Search for the cell housing the specified text and yield its [x, y] center coordinate. 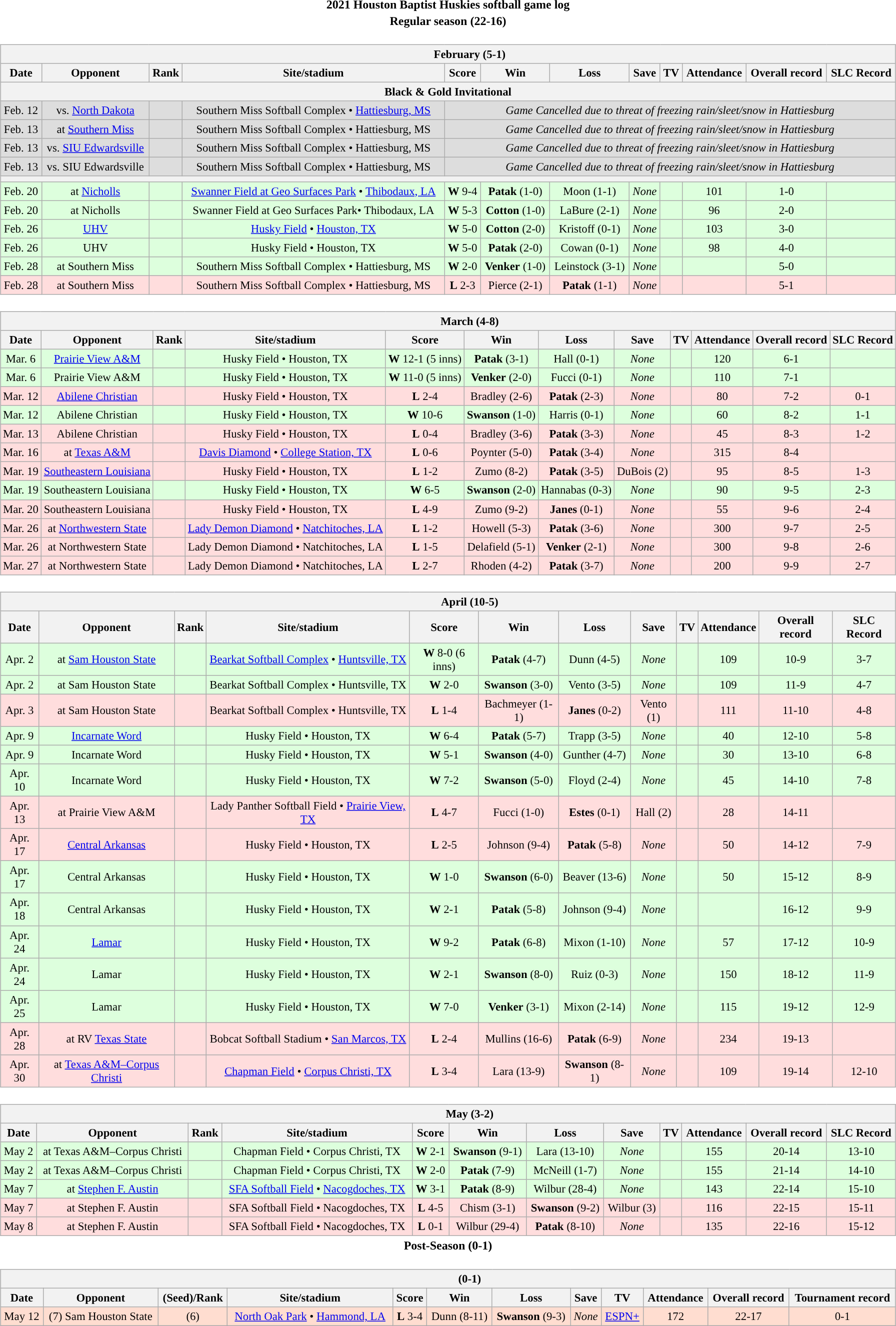
2-0 [786, 210]
Patak (2-3) [576, 396]
Swanson (9-2) [565, 1207]
Swanson (6-0) [519, 877]
Cowan (0-1) [590, 247]
9-7 [791, 528]
(7) Sam Houston State [100, 1316]
Janes (0-2) [595, 710]
Venker (2-1) [576, 546]
April (10-5) [448, 601]
Patak (8-9) [488, 1189]
L 0-4 [425, 434]
W 5-3 [463, 210]
Floyd (2-4) [595, 780]
55 [722, 509]
95 [722, 471]
Feb. 12 [21, 110]
W 10-6 [425, 415]
2-3 [863, 490]
Delafield (5-1) [501, 546]
Patak (8-10) [565, 1226]
Apr. 28 [20, 1039]
Venker (2-0) [501, 377]
McNeill (1-7) [565, 1170]
May (3-2) [448, 1113]
Swanner Field at Geo Surfaces Park • Thibodaux, LA [313, 191]
6-8 [864, 754]
W 9-4 [463, 191]
14-12 [796, 845]
22-15 [786, 1207]
Mixon (1-10) [595, 942]
21-14 [786, 1170]
116 [714, 1207]
Moon (1-1) [590, 191]
W 7-2 [444, 780]
2-4 [863, 509]
Patak (3-3) [576, 434]
W 6-5 [425, 490]
February (5-1) [448, 54]
Lady Panther Softball Field • Prairie View, TX [308, 813]
Zumo (9-2) [501, 509]
Patak (3-4) [576, 452]
Harris (0-1) [576, 415]
Patak (5-7) [519, 736]
6-1 [791, 358]
96 [714, 210]
Apr. 25 [20, 1006]
Mar. 16 [21, 452]
Apr. 30 [20, 1071]
5-1 [786, 285]
5-8 [864, 736]
8-9 [864, 877]
Vento (3-5) [595, 685]
Ruiz (0-3) [595, 974]
11-10 [796, 710]
9-8 [791, 546]
Tournament record [842, 1298]
7-2 [791, 396]
98 [714, 247]
Patak (1-0) [515, 191]
7-9 [864, 845]
22-17 [749, 1316]
115 [728, 1006]
May 12 [22, 1316]
Poynter (5-0) [501, 452]
May 8 [19, 1226]
60 [722, 415]
15-11 [861, 1207]
Black & Gold Invitational [448, 91]
vs. North Dakota [95, 110]
Apr. 10 [20, 780]
135 [714, 1226]
143 [714, 1189]
16-12 [796, 909]
111 [728, 710]
110 [722, 377]
Trapp (3-5) [595, 736]
90 [722, 490]
Bradley (3-6) [501, 434]
150 [728, 974]
L 2-7 [425, 565]
Patak (3-6) [576, 528]
Patak (1-1) [590, 285]
Dunn (8-11) [459, 1316]
5-0 [786, 266]
4-7 [864, 685]
19-14 [796, 1071]
57 [728, 942]
19-13 [796, 1039]
Cotton (1-0) [515, 210]
Apr. 18 [20, 909]
Swanson (8-1) [595, 1071]
Beaver (13-6) [595, 877]
3-0 [786, 228]
L 0-6 [425, 452]
L 2-5 [444, 845]
Swanson (9-3) [531, 1316]
L 1-5 [425, 546]
Patak (3-5) [576, 471]
Patak (7-9) [488, 1170]
W 8-0 (6 inns) [444, 659]
Patak (6-8) [519, 942]
30 [728, 754]
Fucci (0-1) [576, 377]
234 [728, 1039]
Swanson (4-0) [519, 754]
L 0-1 [431, 1226]
(0-1) [448, 1279]
9-6 [791, 509]
120 [722, 358]
Hall (2) [654, 813]
3-7 [864, 659]
172 [675, 1316]
W 12-1 (5 inns) [425, 358]
14-11 [796, 813]
ESPN+ [622, 1316]
Wilbur (29-4) [488, 1226]
Mar. 27 [21, 565]
Hannabas (0-3) [576, 490]
200 [722, 565]
L 2-3 [463, 285]
1-0 [786, 191]
Wilbur (3) [632, 1207]
1-2 [863, 434]
Hall (0-1) [576, 358]
8-4 [791, 452]
Swanson (5-0) [519, 780]
8-5 [791, 471]
W 5-1 [444, 754]
March (4-8) [448, 321]
22-16 [786, 1226]
9-5 [791, 490]
(Seed)/Rank [192, 1298]
Leinstock (3-1) [590, 266]
L 4-7 [444, 813]
4-8 [864, 710]
Mullins (16-6) [519, 1039]
1-1 [863, 415]
20-14 [786, 1151]
Swanson (9-1) [488, 1151]
18-12 [796, 974]
Swanson (3-0) [519, 685]
28 [728, 813]
2-5 [863, 528]
at Texas A&M [97, 452]
Davis Diamond • College Station, TX [285, 452]
W 9-2 [444, 942]
8-2 [791, 415]
40 [728, 736]
Estes (0-1) [595, 813]
DuBois (2) [643, 471]
Patak (3-1) [501, 358]
8-3 [791, 434]
80 [722, 396]
Patak (6-9) [595, 1039]
Fucci (1-0) [519, 813]
Lara (13-9) [519, 1071]
Howell (5-3) [501, 528]
Apr. 13 [20, 813]
L 4-9 [425, 509]
W 7-0 [444, 1006]
Patak (4-7) [519, 659]
Lara (13-10) [565, 1151]
Zumo (8-2) [501, 471]
Kristoff (0-1) [590, 228]
2-6 [863, 546]
17-12 [796, 942]
Patak (3-7) [576, 565]
103 [714, 228]
Janes (0-1) [576, 509]
Swanner Field at Geo Surfaces Park• Thibodaux, LA [313, 210]
2-7 [863, 565]
Dunn (4-5) [595, 659]
Vento (1) [654, 710]
4-0 [786, 247]
7-1 [791, 377]
Mar. 13 [21, 434]
15-10 [861, 1189]
Chism (3-1) [488, 1207]
7-8 [864, 780]
1-3 [863, 471]
North Oak Park • Hammond, LA [310, 1316]
Pierce (2-1) [515, 285]
101 [714, 191]
W 3-1 [431, 1189]
Venker (1-0) [515, 266]
L 4-5 [431, 1207]
315 [722, 452]
19-12 [796, 1006]
Bobcat Softball Stadium • San Marcos, TX [308, 1039]
at Prairie View A&M [106, 813]
Bradley (2-6) [501, 396]
Patak (2-0) [515, 247]
Cotton (2-0) [515, 228]
22-14 [786, 1189]
Bachmeyer (1-1) [519, 710]
LaBure (2-1) [590, 210]
Venker (3-1) [519, 1006]
Mar. 20 [21, 509]
at RV Texas State [106, 1039]
W 11-0 (5 inns) [425, 377]
W 6-4 [444, 736]
L 1-4 [444, 710]
Wilbur (28-4) [565, 1189]
Swanson (1-0) [501, 415]
12-9 [864, 1006]
Rhoden (4-2) [501, 565]
Swanson (2-0) [501, 490]
Mixon (2-14) [595, 1006]
Apr. 3 [20, 710]
Swanson (8-0) [519, 974]
W 1-0 [444, 877]
Gunther (4-7) [595, 754]
(6) [192, 1316]
